Find where the given text appears and provide that cell's center as [x, y] coordinate. 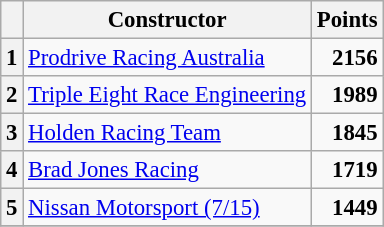
1719 [348, 170]
1 [12, 58]
Points [348, 20]
Prodrive Racing Australia [168, 58]
3 [12, 133]
1449 [348, 208]
Triple Eight Race Engineering [168, 95]
1989 [348, 95]
Holden Racing Team [168, 133]
1845 [348, 133]
4 [12, 170]
Brad Jones Racing [168, 170]
5 [12, 208]
2 [12, 95]
Nissan Motorsport (7/15) [168, 208]
Constructor [168, 20]
2156 [348, 58]
